Provide the [x, y] coordinate of the cell's center where the given text is located.  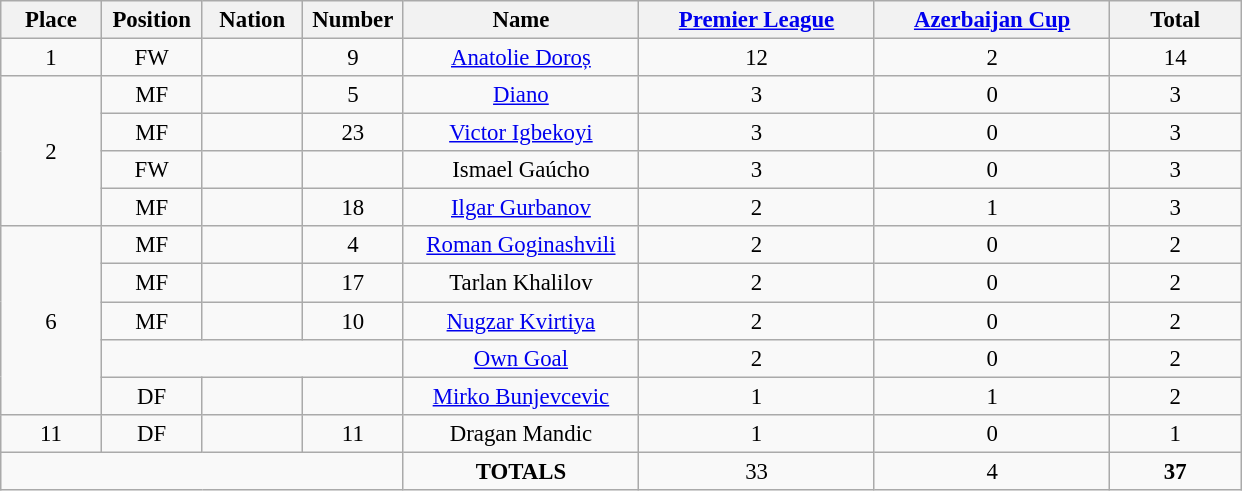
TOTALS [521, 471]
Place [52, 20]
12 [757, 58]
Mirko Bunjevcevic [521, 396]
Diano [521, 95]
37 [1176, 471]
33 [757, 471]
Nation [252, 20]
Name [521, 20]
Ilgar Gurbanov [521, 208]
23 [354, 133]
Roman Goginashvili [521, 245]
Dragan Mandic [521, 433]
Position [152, 20]
Own Goal [521, 358]
Ismael Gaúcho [521, 170]
5 [354, 95]
14 [1176, 58]
Azerbaijan Cup [992, 20]
18 [354, 208]
Nugzar Kvirtiya [521, 321]
Number [354, 20]
Total [1176, 20]
Tarlan Khalilov [521, 283]
Anatolie Doroș [521, 58]
9 [354, 58]
17 [354, 283]
6 [52, 320]
10 [354, 321]
Premier League [757, 20]
Victor Igbekoyi [521, 133]
